Output the (X, Y) coordinate of the center of the cell containing the given text.  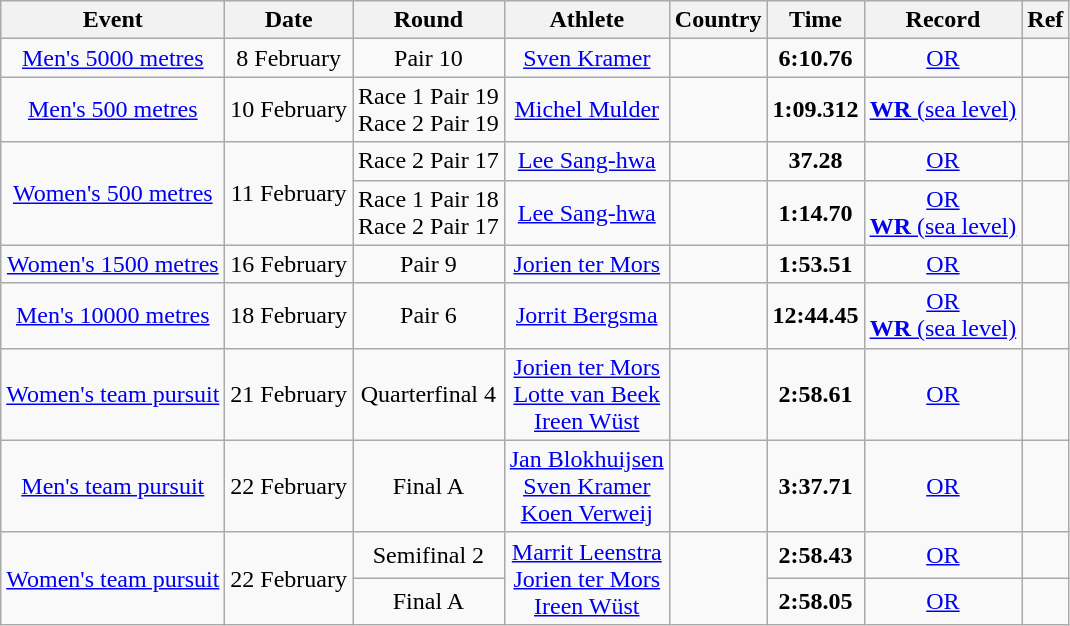
21 February (289, 394)
Michel Mulder (586, 110)
10 February (289, 110)
Men's 10000 metres (113, 316)
11 February (289, 194)
Men's 5000 metres (113, 58)
Quarterfinal 4 (429, 394)
Race 1 Pair 18Race 2 Pair 17 (429, 212)
2:58.43 (816, 555)
Semifinal 2 (429, 555)
Date (289, 20)
Women's 500 metres (113, 194)
37.28 (816, 161)
Pair 9 (429, 264)
Sven Kramer (586, 58)
Race 1 Pair 19Race 2 Pair 19 (429, 110)
1:14.70 (816, 212)
18 February (289, 316)
6:10.76 (816, 58)
Round (429, 20)
Jorien ter MorsLotte van BeekIreen Wüst (586, 394)
1:53.51 (816, 264)
Race 2 Pair 17 (429, 161)
Jan BlokhuijsenSven KramerKoen Verweij (586, 486)
Time (816, 20)
Jorrit Bergsma (586, 316)
Jorien ter Mors (586, 264)
WR (sea level) (943, 110)
8 February (289, 58)
12:44.45 (816, 316)
Women's 1500 metres (113, 264)
Event (113, 20)
Pair 10 (429, 58)
1:09.312 (816, 110)
Marrit LeenstraJorien ter MorsIreen Wüst (586, 578)
3:37.71 (816, 486)
Record (943, 20)
Men's 500 metres (113, 110)
16 February (289, 264)
2:58.61 (816, 394)
Athlete (586, 20)
Pair 6 (429, 316)
2:58.05 (816, 601)
Ref (1046, 20)
Country (718, 20)
Men's team pursuit (113, 486)
